For the text-containing cell, return its midpoint in (X, Y) coordinate format. 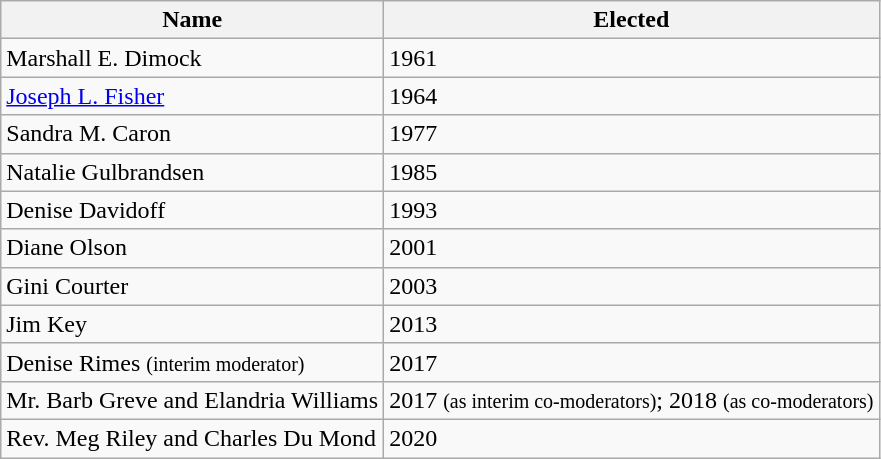
2020 (632, 438)
2013 (632, 324)
Denise Davidoff (192, 210)
Joseph L. Fisher (192, 96)
Elected (632, 20)
Natalie Gulbrandsen (192, 172)
Gini Courter (192, 286)
1985 (632, 172)
2003 (632, 286)
Denise Rimes (interim moderator) (192, 362)
1993 (632, 210)
1964 (632, 96)
Sandra M. Caron (192, 134)
2017 (as interim co-moderators); 2018 (as co-moderators) (632, 400)
Name (192, 20)
1961 (632, 58)
1977 (632, 134)
Rev. Meg Riley and Charles Du Mond (192, 438)
2001 (632, 248)
Jim Key (192, 324)
Marshall E. Dimock (192, 58)
Mr. Barb Greve and Elandria Williams (192, 400)
2017 (632, 362)
Diane Olson (192, 248)
